Scan for the cell matching the given text and deliver its [X, Y] coordinate at center. 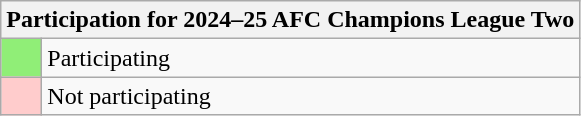
Participation for 2024–25 AFC Champions League Two [290, 20]
Participating [311, 58]
Not participating [311, 96]
